Find where the given text appears and provide that cell's center as (X, Y) coordinate. 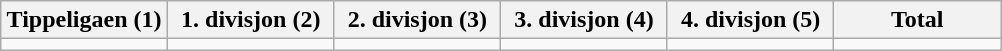
1. divisjon (2) (250, 20)
3. divisjon (4) (584, 20)
Total (918, 20)
4. divisjon (5) (750, 20)
Tippeligaen (1) (84, 20)
2. divisjon (3) (418, 20)
